Find where the given text appears and provide that cell's center as [X, Y] coordinate. 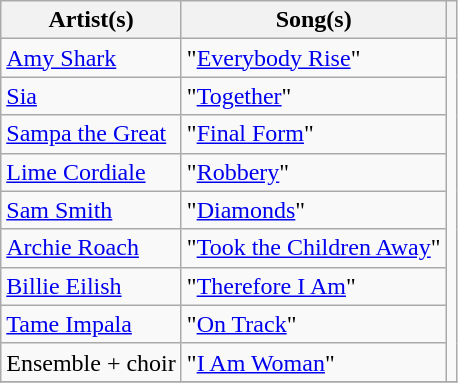
Song(s) [314, 20]
Archie Roach [92, 248]
"Robbery" [314, 172]
Tame Impala [92, 324]
"On Track" [314, 324]
"Final Form" [314, 134]
Sampa the Great [92, 134]
"Diamonds" [314, 210]
Lime Cordiale [92, 172]
Amy Shark [92, 58]
"I Am Woman" [314, 362]
Sam Smith [92, 210]
Artist(s) [92, 20]
"Together" [314, 96]
Sia [92, 96]
"Everybody Rise" [314, 58]
Billie Eilish [92, 286]
Ensemble + choir [92, 362]
"Took the Children Away" [314, 248]
"Therefore I Am" [314, 286]
